Identify which cell holds the provided text, then report its (X, Y) central coordinate. 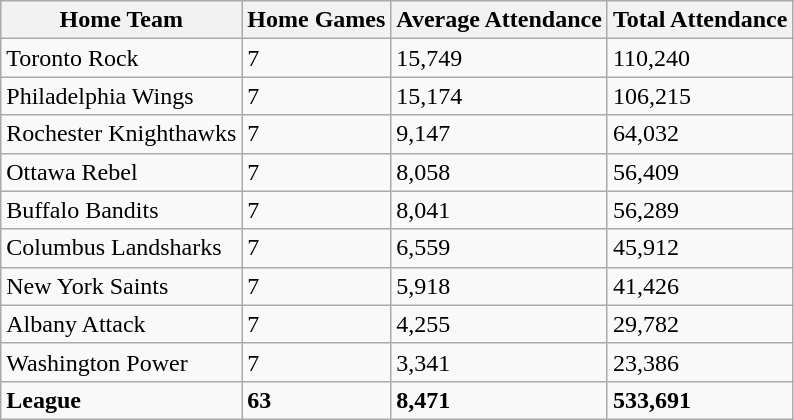
Average Attendance (500, 20)
533,691 (700, 400)
Home Team (122, 20)
56,409 (700, 172)
15,174 (500, 96)
45,912 (700, 248)
56,289 (700, 210)
Philadelphia Wings (122, 96)
106,215 (700, 96)
8,471 (500, 400)
Ottawa Rebel (122, 172)
Buffalo Bandits (122, 210)
Home Games (316, 20)
5,918 (500, 286)
15,749 (500, 58)
Rochester Knighthawks (122, 134)
23,386 (700, 362)
4,255 (500, 324)
3,341 (500, 362)
110,240 (700, 58)
League (122, 400)
6,559 (500, 248)
Total Attendance (700, 20)
64,032 (700, 134)
8,058 (500, 172)
9,147 (500, 134)
Albany Attack (122, 324)
New York Saints (122, 286)
Toronto Rock (122, 58)
Columbus Landsharks (122, 248)
41,426 (700, 286)
29,782 (700, 324)
63 (316, 400)
8,041 (500, 210)
Washington Power (122, 362)
